Capture the cell that displays the provided text and extract its (x, y) central coordinate. 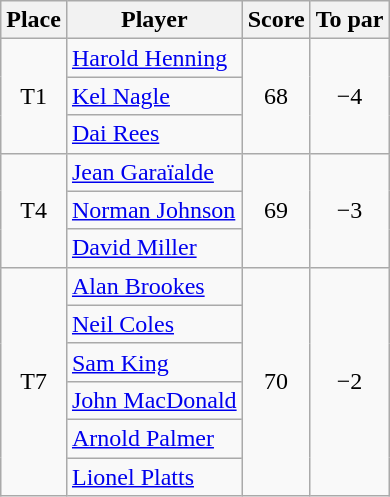
69 (276, 210)
To par (350, 20)
Dai Rees (154, 134)
T4 (34, 210)
John MacDonald (154, 400)
T7 (34, 381)
Jean Garaïalde (154, 172)
Score (276, 20)
Alan Brookes (154, 286)
Neil Coles (154, 324)
Lionel Platts (154, 477)
−2 (350, 381)
Kel Nagle (154, 96)
−3 (350, 210)
T1 (34, 96)
70 (276, 381)
Place (34, 20)
−4 (350, 96)
Player (154, 20)
Harold Henning (154, 58)
Sam King (154, 362)
Norman Johnson (154, 210)
68 (276, 96)
David Miller (154, 248)
Arnold Palmer (154, 438)
